Return (x, y) of the center of cell containing provided text 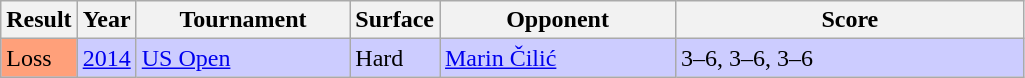
Year (106, 20)
US Open (243, 58)
Tournament (243, 20)
Hard (395, 58)
2014 (106, 58)
Score (850, 20)
Marin Čilić (558, 58)
Surface (395, 20)
Result (39, 20)
Loss (39, 58)
3–6, 3–6, 3–6 (850, 58)
Opponent (558, 20)
